Find where the given text appears and provide that cell's center as [X, Y] coordinate. 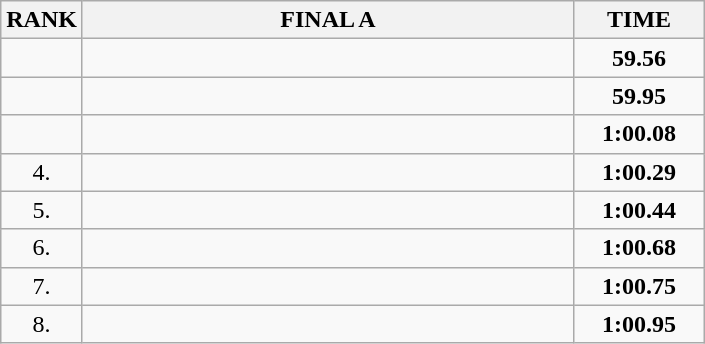
TIME [640, 20]
5. [42, 210]
FINAL A [328, 20]
1:00.75 [640, 286]
1:00.95 [640, 324]
59.95 [640, 96]
1:00.08 [640, 134]
1:00.44 [640, 210]
1:00.68 [640, 248]
59.56 [640, 58]
1:00.29 [640, 172]
7. [42, 286]
4. [42, 172]
8. [42, 324]
6. [42, 248]
RANK [42, 20]
